Extract the [x, y] coordinate from the center of the cell holding the provided text.  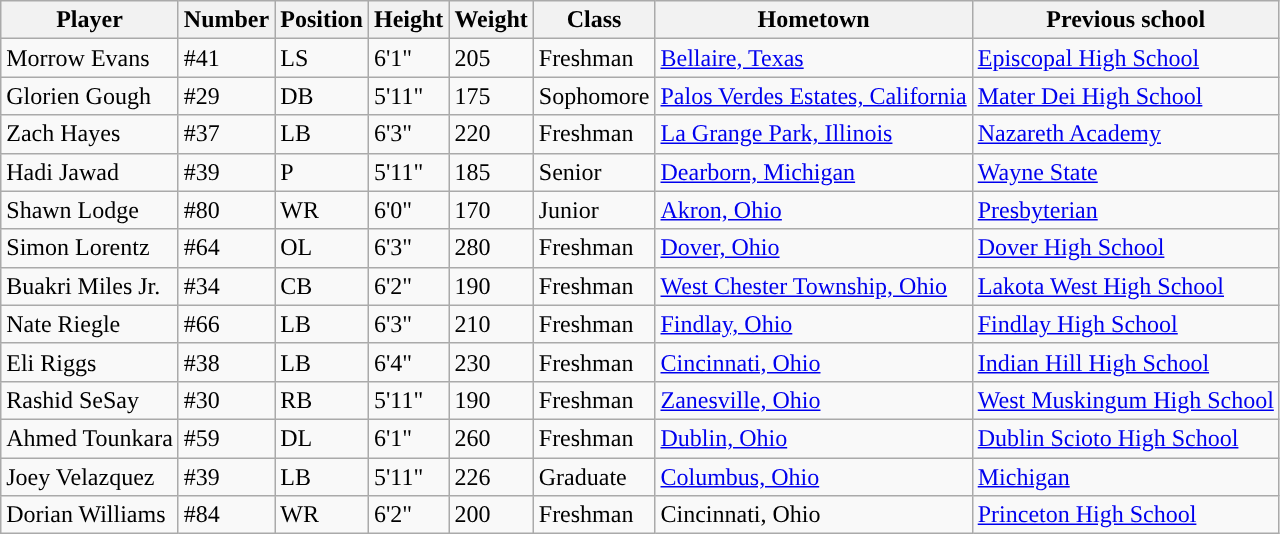
200 [491, 515]
Weight [491, 20]
Dublin, Ohio [814, 438]
Joey Velazquez [90, 477]
Dearborn, Michigan [814, 172]
#38 [226, 362]
CB [322, 286]
Zach Hayes [90, 134]
West Muskingum High School [1126, 400]
Lakota West High School [1126, 286]
205 [491, 58]
#59 [226, 438]
Previous school [1126, 20]
#84 [226, 515]
6'4" [408, 362]
260 [491, 438]
#66 [226, 324]
Nazareth Academy [1126, 134]
Princeton High School [1126, 515]
Findlay, Ohio [814, 324]
Class [594, 20]
Junior [594, 210]
Findlay High School [1126, 324]
Palos Verdes Estates, California [814, 96]
#30 [226, 400]
Zanesville, Ohio [814, 400]
Presbyterian [1126, 210]
RB [322, 400]
Senior [594, 172]
OL [322, 248]
230 [491, 362]
175 [491, 96]
226 [491, 477]
Nate Riegle [90, 324]
Hometown [814, 20]
Shawn Lodge [90, 210]
Mater Dei High School [1126, 96]
Morrow Evans [90, 58]
#64 [226, 248]
#29 [226, 96]
P [322, 172]
Buakri Miles Jr. [90, 286]
Dorian Williams [90, 515]
Simon Lorentz [90, 248]
Rashid SeSay [90, 400]
Sophomore [594, 96]
6'0" [408, 210]
185 [491, 172]
#80 [226, 210]
La Grange Park, Illinois [814, 134]
Glorien Gough [90, 96]
Position [322, 20]
#41 [226, 58]
280 [491, 248]
Eli Riggs [90, 362]
210 [491, 324]
DL [322, 438]
Akron, Ohio [814, 210]
Bellaire, Texas [814, 58]
170 [491, 210]
Height [408, 20]
Indian Hill High School [1126, 362]
Hadi Jawad [90, 172]
West Chester Township, Ohio [814, 286]
Wayne State [1126, 172]
Graduate [594, 477]
220 [491, 134]
LS [322, 58]
DB [322, 96]
Michigan [1126, 477]
Dublin Scioto High School [1126, 438]
Ahmed Tounkara [90, 438]
Columbus, Ohio [814, 477]
Number [226, 20]
Dover, Ohio [814, 248]
#37 [226, 134]
Episcopal High School [1126, 58]
Player [90, 20]
Dover High School [1126, 248]
#34 [226, 286]
